Provide the (X, Y) coordinate of the cell's center where the given text is located.  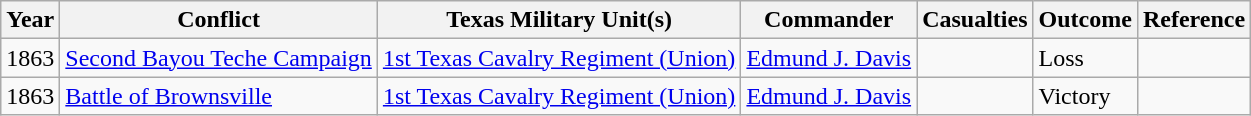
Victory (1085, 96)
Battle of Brownsville (219, 96)
Casualties (975, 20)
Loss (1085, 58)
Second Bayou Teche Campaign (219, 58)
Texas Military Unit(s) (559, 20)
Reference (1194, 20)
Year (30, 20)
Outcome (1085, 20)
Conflict (219, 20)
Commander (829, 20)
